Output the [x, y] coordinate of the center of the cell containing the given text.  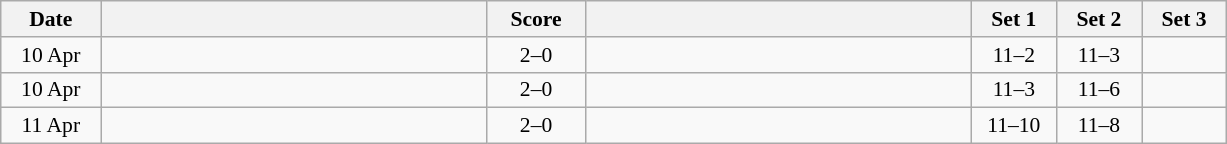
Date [51, 19]
11–6 [1098, 90]
Set 1 [1014, 19]
11 Apr [51, 126]
Set 2 [1098, 19]
11–10 [1014, 126]
Score [536, 19]
11–8 [1098, 126]
Set 3 [1184, 19]
11–2 [1014, 55]
